Detect which cell encompasses the target text, then output its (x, y) center coordinate. 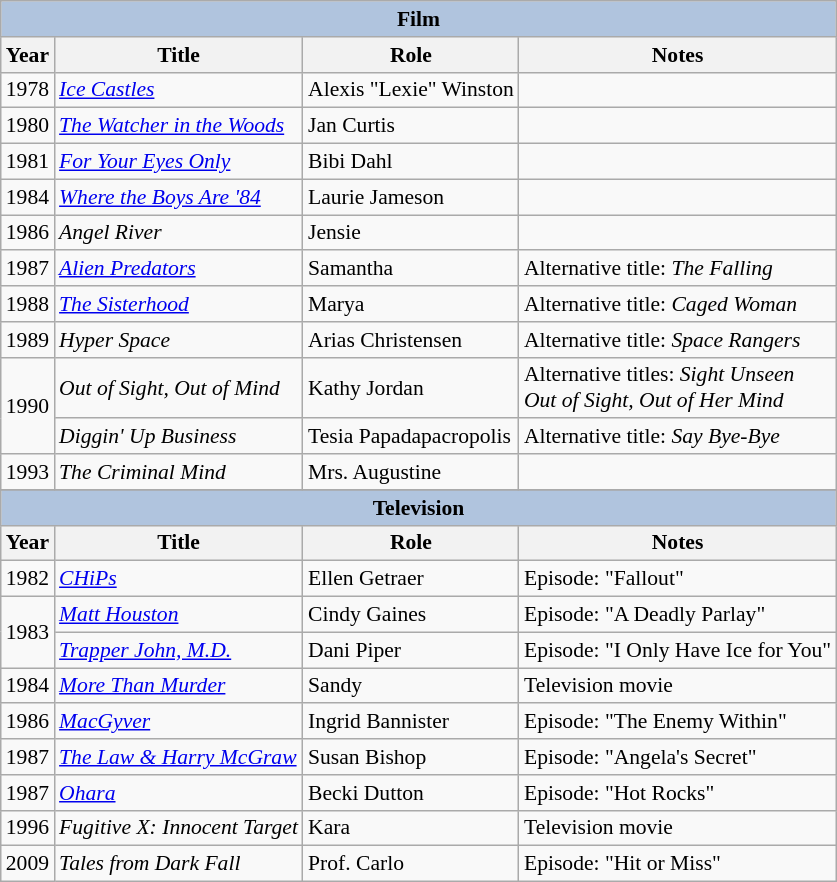
1993 (28, 472)
Tales from Dark Fall (178, 864)
1983 (28, 632)
Susan Bishop (411, 757)
1982 (28, 579)
Episode: "Hot Rocks" (678, 793)
Out of Sight, Out of Mind (178, 388)
Angel River (178, 233)
1981 (28, 162)
Episode: "The Enemy Within" (678, 722)
Dani Piper (411, 650)
Diggin' Up Business (178, 437)
Where the Boys Are '84 (178, 197)
Sandy (411, 686)
Alternative title: Caged Woman (678, 304)
Kara (411, 828)
More Than Murder (178, 686)
For Your Eyes Only (178, 162)
1988 (28, 304)
The Criminal Mind (178, 472)
Episode: "Fallout" (678, 579)
Television (418, 508)
Ingrid Bannister (411, 722)
Cindy Gaines (411, 615)
1978 (28, 90)
Tesia Papadapacropolis (411, 437)
1996 (28, 828)
Episode: "I Only Have Ice for You" (678, 650)
The Law & Harry McGraw (178, 757)
Laurie Jameson (411, 197)
Alternative title: The Falling (678, 269)
1989 (28, 340)
Alternative title: Say Bye-Bye (678, 437)
The Sisterhood (178, 304)
Episode: "Hit or Miss" (678, 864)
Matt Houston (178, 615)
Ohara (178, 793)
Marya (411, 304)
Trapper John, M.D. (178, 650)
Alternative titles: Sight UnseenOut of Sight, Out of Her Mind (678, 388)
Episode: "Angela's Secret" (678, 757)
Alternative title: Space Rangers (678, 340)
Samantha (411, 269)
CHiPs (178, 579)
Becki Dutton (411, 793)
Fugitive X: Innocent Target (178, 828)
Ellen Getraer (411, 579)
Alexis "Lexie" Winston (411, 90)
Arias Christensen (411, 340)
Alien Predators (178, 269)
1990 (28, 406)
Jan Curtis (411, 126)
MacGyver (178, 722)
Kathy Jordan (411, 388)
Hyper Space (178, 340)
Ice Castles (178, 90)
Jensie (411, 233)
Bibi Dahl (411, 162)
Mrs. Augustine (411, 472)
Episode: "A Deadly Parlay" (678, 615)
Prof. Carlo (411, 864)
Film (418, 19)
The Watcher in the Woods (178, 126)
1980 (28, 126)
2009 (28, 864)
